Detect which cell encompasses the target text, then output its (x, y) center coordinate. 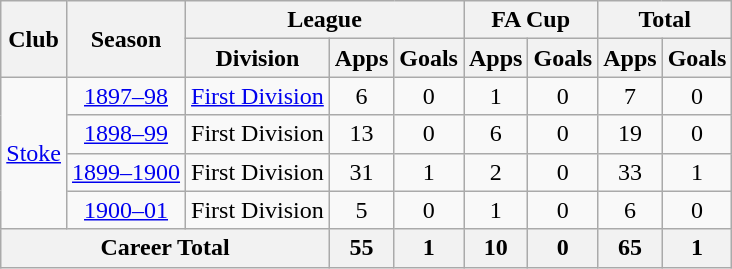
Division (258, 58)
Club (34, 39)
2 (496, 172)
19 (630, 134)
Season (126, 39)
Stoke (34, 153)
1900–01 (126, 210)
7 (630, 96)
33 (630, 172)
League (325, 20)
1899–1900 (126, 172)
31 (361, 172)
FA Cup (531, 20)
1898–99 (126, 134)
10 (496, 248)
55 (361, 248)
13 (361, 134)
1897–98 (126, 96)
5 (361, 210)
Career Total (166, 248)
65 (630, 248)
Total (665, 20)
